Pinpoint the cell where the given text exists, returning its (x, y) midpoint coordinate. 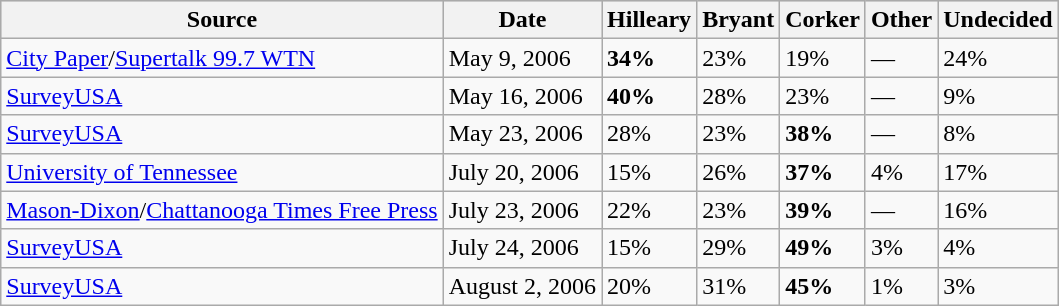
May 9, 2006 (522, 58)
16% (998, 210)
31% (738, 286)
37% (823, 172)
July 23, 2006 (522, 210)
Undecided (998, 20)
July 20, 2006 (522, 172)
Bryant (738, 20)
24% (998, 58)
Date (522, 20)
19% (823, 58)
Source (222, 20)
8% (998, 134)
40% (650, 96)
Corker (823, 20)
9% (998, 96)
49% (823, 248)
May 16, 2006 (522, 96)
August 2, 2006 (522, 286)
20% (650, 286)
26% (738, 172)
May 23, 2006 (522, 134)
39% (823, 210)
34% (650, 58)
29% (738, 248)
University of Tennessee (222, 172)
Other (901, 20)
45% (823, 286)
City Paper/Supertalk 99.7 WTN (222, 58)
Mason-Dixon/Chattanooga Times Free Press (222, 210)
Hilleary (650, 20)
38% (823, 134)
July 24, 2006 (522, 248)
1% (901, 286)
17% (998, 172)
22% (650, 210)
